Scan for the cell matching the given text and deliver its [x, y] coordinate at center. 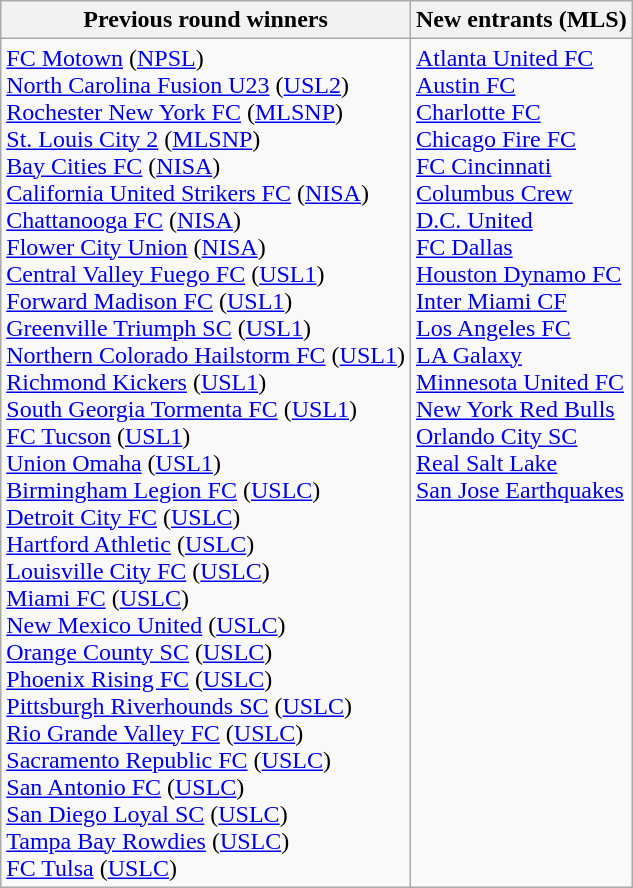
Previous round winners [206, 20]
New entrants (MLS) [521, 20]
